Identify which cell holds the provided text, then report its [X, Y] central coordinate. 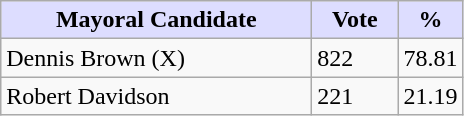
% [430, 20]
Mayoral Candidate [156, 20]
78.81 [430, 58]
Dennis Brown (X) [156, 58]
221 [355, 96]
21.19 [430, 96]
822 [355, 58]
Vote [355, 20]
Robert Davidson [156, 96]
